Determine the [X, Y] coordinate at the center of the cell enclosing the given text.  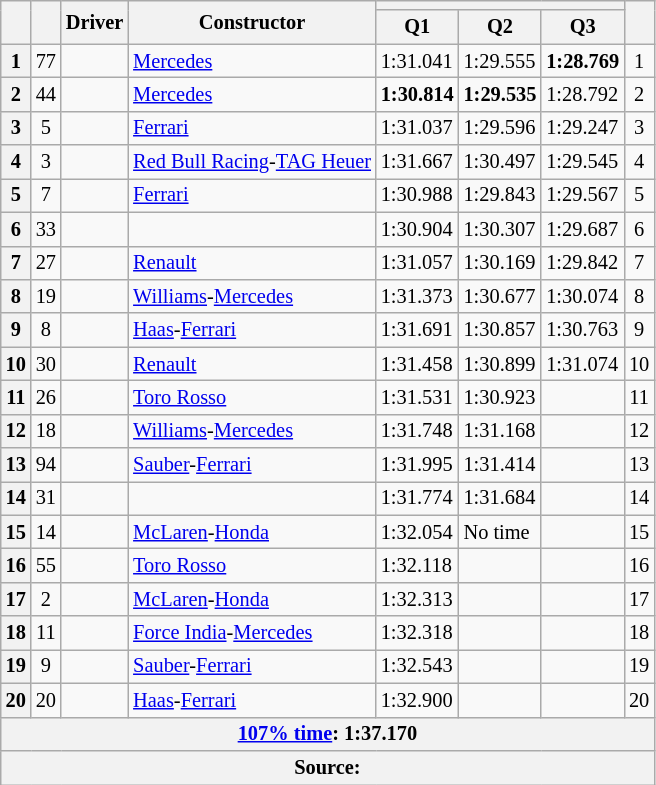
1:31.037 [418, 128]
Q2 [500, 27]
1:30.497 [500, 162]
1:29.596 [500, 128]
1:32.900 [418, 700]
1:29.842 [582, 263]
1:30.169 [500, 263]
Q1 [418, 27]
1:30.814 [418, 94]
1:30.857 [500, 330]
1:32.118 [418, 565]
1:29.687 [582, 229]
1:30.763 [582, 330]
1:30.074 [582, 296]
Q3 [582, 27]
1:31.531 [418, 397]
Red Bull Racing-TAG Heuer [252, 162]
1:29.555 [500, 61]
1:31.074 [582, 364]
94 [46, 465]
1:30.899 [500, 364]
30 [46, 364]
1:32.313 [418, 599]
Force India-Mercedes [252, 633]
1:31.041 [418, 61]
No time [500, 532]
1:30.307 [500, 229]
1:30.988 [418, 195]
1:31.414 [500, 465]
1:32.543 [418, 666]
Driver [94, 22]
1:29.535 [500, 94]
1:32.054 [418, 532]
1:31.691 [418, 330]
107% time: 1:37.170 [328, 734]
1:31.458 [418, 364]
55 [46, 565]
Constructor [252, 22]
44 [46, 94]
1:31.995 [418, 465]
33 [46, 229]
1:30.677 [500, 296]
1:29.545 [582, 162]
31 [46, 498]
Source: [328, 767]
1:30.904 [418, 229]
1:30.923 [500, 397]
1:31.057 [418, 263]
27 [46, 263]
1:28.769 [582, 61]
1:31.168 [500, 431]
1:31.373 [418, 296]
1:29.567 [582, 195]
26 [46, 397]
1:29.843 [500, 195]
1:32.318 [418, 633]
1:31.684 [500, 498]
1:31.774 [418, 498]
1:28.792 [582, 94]
77 [46, 61]
1:29.247 [582, 128]
1:31.748 [418, 431]
1:31.667 [418, 162]
